From the cell containing the given text, extract its center point as [X, Y] coordinate. 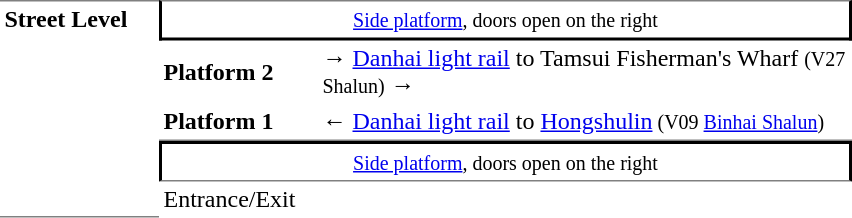
Platform 2 [238, 72]
→ Danhai light rail to Tamsui Fisherman's Wharf (V27 Shalun) → [585, 72]
← Danhai light rail to Hongshulin (V09 Binhai Shalun) [585, 123]
Platform 1 [238, 123]
Entrance/Exit [506, 200]
Street Level [80, 109]
